Locate the cell with the specified text and output its (X, Y) center coordinate. 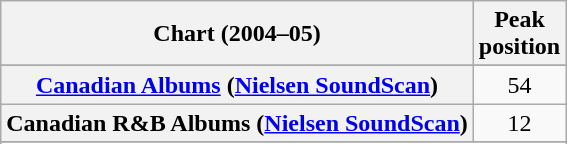
Canadian Albums (Nielsen SoundScan) (238, 85)
Chart (2004–05) (238, 34)
54 (519, 85)
Canadian R&B Albums (Nielsen SoundScan) (238, 123)
Peakposition (519, 34)
12 (519, 123)
